From the cell containing the given text, extract its center point as (X, Y) coordinate. 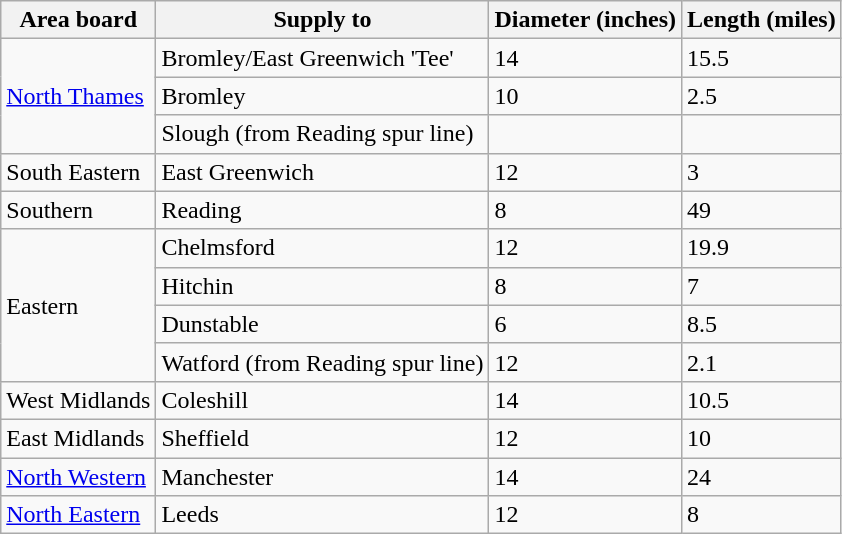
49 (761, 210)
15.5 (761, 58)
7 (761, 286)
South Eastern (78, 172)
North Thames (78, 96)
North Western (78, 477)
Slough (from Reading spur line) (322, 134)
24 (761, 477)
Area board (78, 20)
East Midlands (78, 438)
Chelmsford (322, 248)
North Eastern (78, 515)
6 (586, 324)
10.5 (761, 400)
Bromley/East Greenwich 'Tee' (322, 58)
Eastern (78, 305)
Leeds (322, 515)
Hitchin (322, 286)
19.9 (761, 248)
Diameter (inches) (586, 20)
Dunstable (322, 324)
Coleshill (322, 400)
Sheffield (322, 438)
Reading (322, 210)
Watford (from Reading spur line) (322, 362)
Supply to (322, 20)
Bromley (322, 96)
2.1 (761, 362)
West Midlands (78, 400)
Manchester (322, 477)
3 (761, 172)
Southern (78, 210)
2.5 (761, 96)
East Greenwich (322, 172)
8.5 (761, 324)
Length (miles) (761, 20)
